Extract the [X, Y] coordinate from the center of the cell holding the provided text.  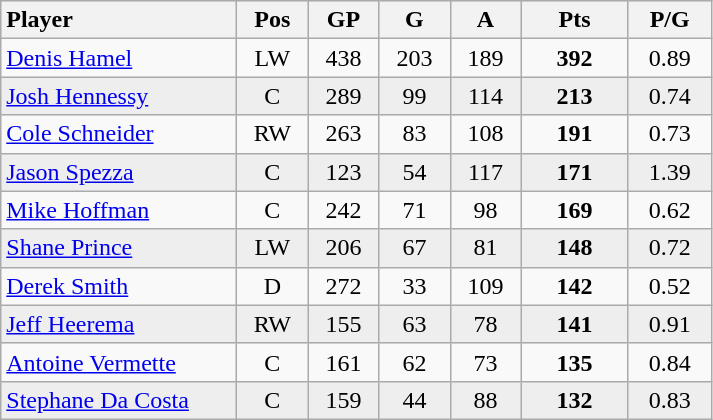
0.72 [670, 248]
Derek Smith [119, 286]
Pts [574, 20]
99 [414, 96]
114 [486, 96]
0.52 [670, 286]
203 [414, 58]
33 [414, 286]
83 [414, 134]
Denis Hamel [119, 58]
191 [574, 134]
108 [486, 134]
63 [414, 324]
155 [344, 324]
81 [486, 248]
Stephane Da Costa [119, 400]
0.83 [670, 400]
161 [344, 362]
G [414, 20]
1.39 [670, 172]
Jason Spezza [119, 172]
Cole Schneider [119, 134]
Shane Prince [119, 248]
392 [574, 58]
D [272, 286]
242 [344, 210]
0.91 [670, 324]
142 [574, 286]
67 [414, 248]
169 [574, 210]
289 [344, 96]
272 [344, 286]
0.84 [670, 362]
117 [486, 172]
Antoine Vermette [119, 362]
0.73 [670, 134]
0.74 [670, 96]
206 [344, 248]
A [486, 20]
Player [119, 20]
62 [414, 362]
132 [574, 400]
213 [574, 96]
78 [486, 324]
141 [574, 324]
88 [486, 400]
44 [414, 400]
73 [486, 362]
GP [344, 20]
109 [486, 286]
Pos [272, 20]
135 [574, 362]
0.62 [670, 210]
98 [486, 210]
148 [574, 248]
263 [344, 134]
Josh Hennessy [119, 96]
171 [574, 172]
438 [344, 58]
123 [344, 172]
P/G [670, 20]
Jeff Heerema [119, 324]
189 [486, 58]
71 [414, 210]
54 [414, 172]
Mike Hoffman [119, 210]
0.89 [670, 58]
159 [344, 400]
